Extract the (x, y) coordinate from the center of the cell holding the provided text.  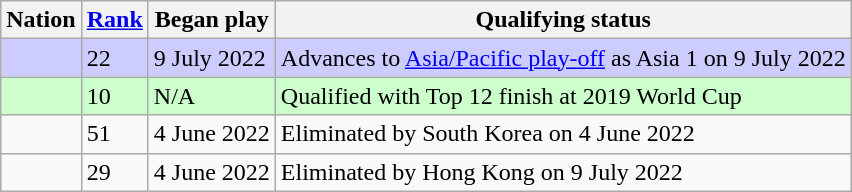
29 (114, 172)
22 (114, 58)
Rank (114, 20)
Began play (212, 20)
Advances to Asia/Pacific play-off as Asia 1 on 9 July 2022 (563, 58)
Qualifying status (563, 20)
10 (114, 96)
N/A (212, 96)
Qualified with Top 12 finish at 2019 World Cup (563, 96)
Eliminated by Hong Kong on 9 July 2022 (563, 172)
9 July 2022 (212, 58)
51 (114, 134)
Eliminated by South Korea on 4 June 2022 (563, 134)
Nation (41, 20)
